Search for the cell housing the specified text and yield its [X, Y] center coordinate. 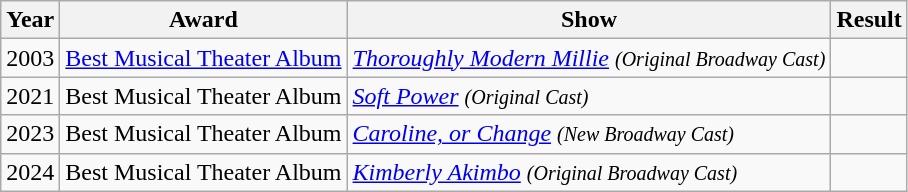
Caroline, or Change (New Broadway Cast) [589, 134]
Show [589, 20]
Award [204, 20]
Thoroughly Modern Millie (Original Broadway Cast) [589, 58]
Result [869, 20]
2023 [30, 134]
Kimberly Akimbo (Original Broadway Cast) [589, 172]
Soft Power (Original Cast) [589, 96]
2021 [30, 96]
2024 [30, 172]
Year [30, 20]
2003 [30, 58]
